Determine the (x, y) coordinate at the center of the cell enclosing the given text.  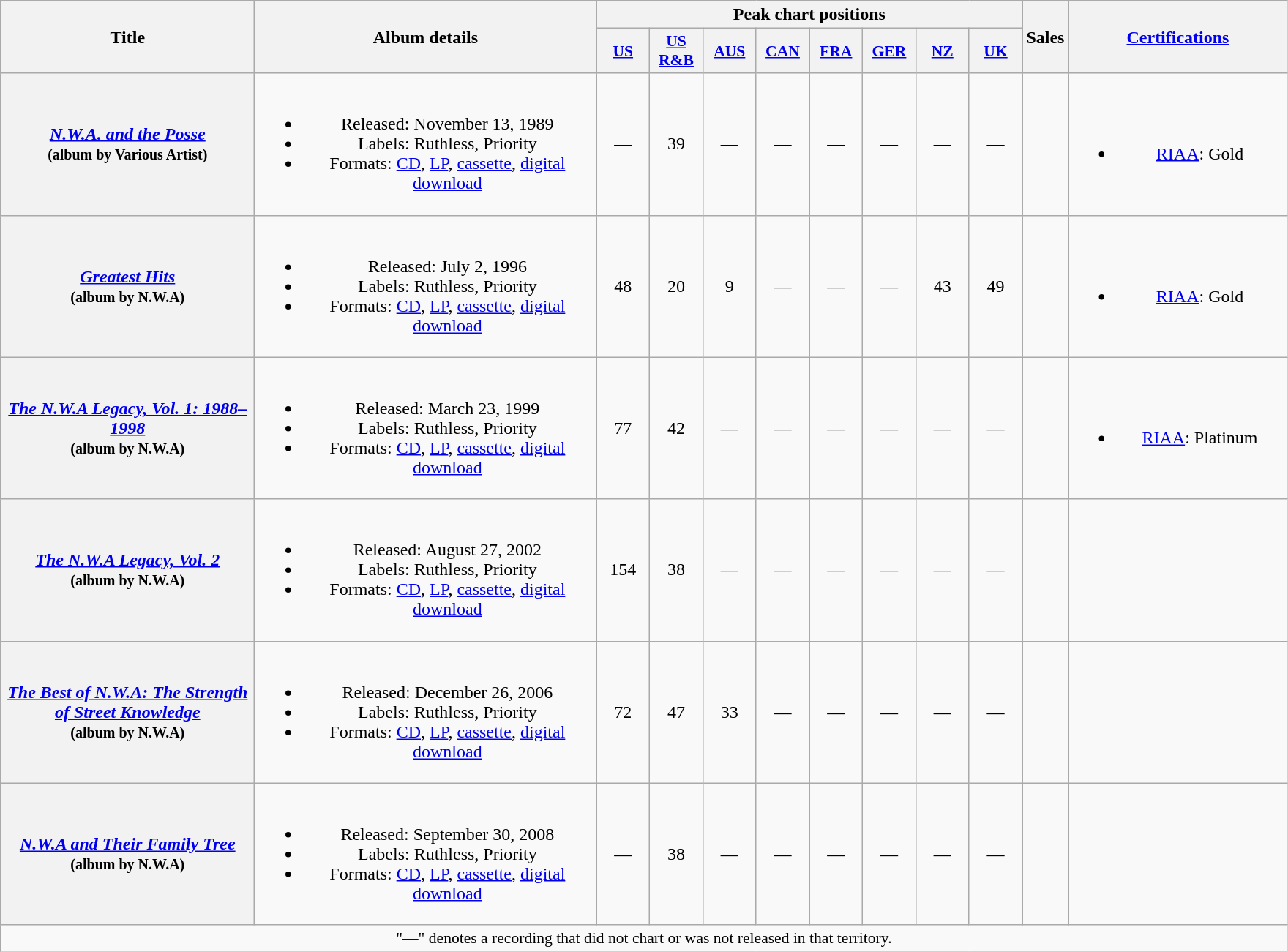
USR&B (676, 51)
RIAA: Platinum (1178, 428)
49 (995, 286)
The N.W.A Legacy, Vol. 1: 1988–1998(album by N.W.A) (127, 428)
Released: December 26, 2006Labels: Ruthless, PriorityFormats: CD, LP, cassette, digital download (426, 712)
NZ (943, 51)
US (624, 51)
Released: March 23, 1999Labels: Ruthless, PriorityFormats: CD, LP, cassette, digital download (426, 428)
CAN (783, 51)
AUS (729, 51)
UK (995, 51)
72 (624, 712)
42 (676, 428)
77 (624, 428)
N.W.A and Their Family Tree(album by N.W.A) (127, 854)
39 (676, 144)
Released: November 13, 1989Labels: Ruthless, PriorityFormats: CD, LP, cassette, digital download (426, 144)
GER (890, 51)
The N.W.A Legacy, Vol. 2(album by N.W.A) (127, 570)
9 (729, 286)
FRA (836, 51)
Title (127, 37)
The Best of N.W.A: The Strength of Street Knowledge(album by N.W.A) (127, 712)
Certifications (1178, 37)
48 (624, 286)
Album details (426, 37)
"—" denotes a recording that did not chart or was not released in that territory. (644, 938)
Greatest Hits(album by N.W.A) (127, 286)
20 (676, 286)
Released: July 2, 1996Labels: Ruthless, PriorityFormats: CD, LP, cassette, digital download (426, 286)
33 (729, 712)
43 (943, 286)
N.W.A. and the Posse(album by Various Artist) (127, 144)
154 (624, 570)
Sales (1045, 37)
Peak chart positions (809, 15)
Released: September 30, 2008Labels: Ruthless, PriorityFormats: CD, LP, cassette, digital download (426, 854)
Released: August 27, 2002Labels: Ruthless, PriorityFormats: CD, LP, cassette, digital download (426, 570)
47 (676, 712)
